Capture the cell that displays the provided text and extract its (x, y) central coordinate. 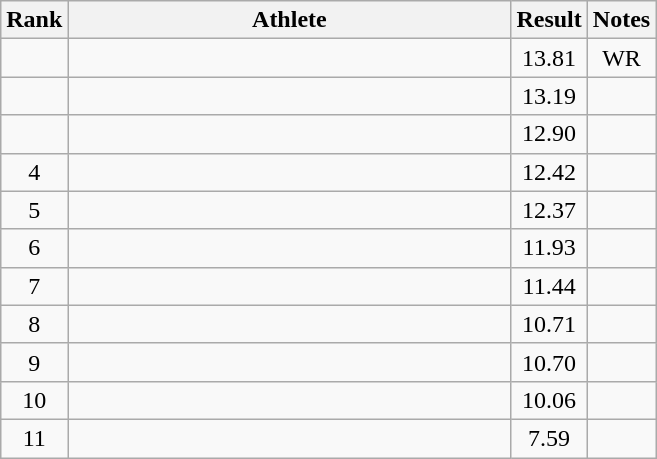
10.71 (549, 324)
11 (34, 438)
8 (34, 324)
7.59 (549, 438)
11.93 (549, 248)
10 (34, 400)
6 (34, 248)
12.90 (549, 134)
11.44 (549, 286)
4 (34, 172)
Athlete (290, 20)
10.70 (549, 362)
5 (34, 210)
13.19 (549, 96)
9 (34, 362)
Rank (34, 20)
13.81 (549, 58)
Result (549, 20)
10.06 (549, 400)
WR (621, 58)
12.37 (549, 210)
12.42 (549, 172)
Notes (621, 20)
7 (34, 286)
